Output the [x, y] coordinate of the center of the cell containing the given text.  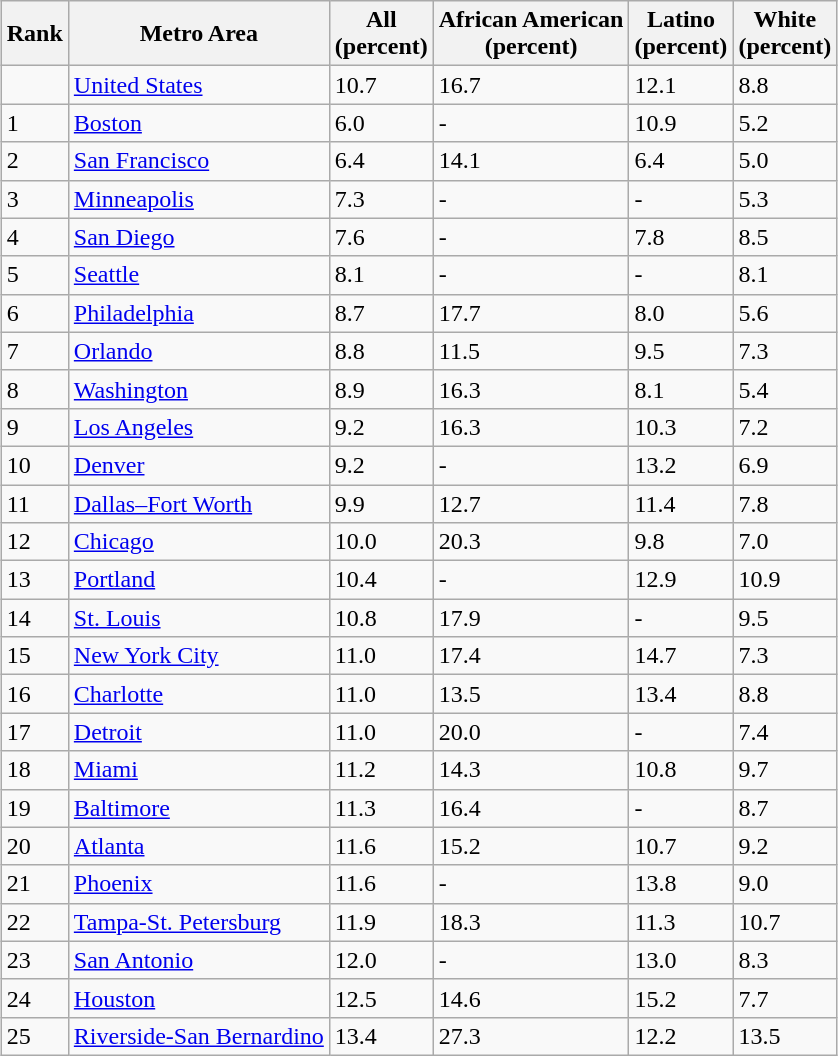
10.3 [681, 427]
Dallas–Fort Worth [198, 503]
9.9 [381, 503]
Charlotte [198, 694]
7.0 [785, 542]
10.4 [381, 580]
14.3 [531, 770]
11.5 [531, 351]
12.1 [681, 85]
13 [34, 580]
18.3 [531, 922]
27.3 [531, 1036]
Metro Area [198, 34]
1 [34, 123]
14.7 [681, 656]
11.4 [681, 503]
7.7 [785, 998]
9 [34, 427]
13.0 [681, 960]
14.1 [531, 161]
5.4 [785, 389]
Boston [198, 123]
Miami [198, 770]
12.2 [681, 1036]
12 [34, 542]
Portland [198, 580]
12.0 [381, 960]
Atlanta [198, 846]
8.3 [785, 960]
15 [34, 656]
Rank [34, 34]
5 [34, 275]
16 [34, 694]
White (percent) [785, 34]
Chicago [198, 542]
14 [34, 618]
20 [34, 846]
Philadelphia [198, 313]
16.7 [531, 85]
6.9 [785, 465]
United States [198, 85]
9.7 [785, 770]
9.0 [785, 884]
12.9 [681, 580]
New York City [198, 656]
10.0 [381, 542]
14.6 [531, 998]
All(percent) [381, 34]
11 [34, 503]
9.8 [681, 542]
7 [34, 351]
5.3 [785, 199]
11.2 [381, 770]
7.6 [381, 237]
3 [34, 199]
San Antonio [198, 960]
8.5 [785, 237]
Seattle [198, 275]
6.0 [381, 123]
St. Louis [198, 618]
12.7 [531, 503]
23 [34, 960]
13.2 [681, 465]
Orlando [198, 351]
17.9 [531, 618]
12.5 [381, 998]
20.0 [531, 732]
7.2 [785, 427]
17.4 [531, 656]
Denver [198, 465]
17 [34, 732]
8 [34, 389]
19 [34, 808]
13.8 [681, 884]
Baltimore [198, 808]
5.6 [785, 313]
20.3 [531, 542]
2 [34, 161]
4 [34, 237]
Minneapolis [198, 199]
Tampa-St. Petersburg [198, 922]
Houston [198, 998]
10 [34, 465]
8.0 [681, 313]
Detroit [198, 732]
Los Angeles [198, 427]
Washington [198, 389]
Riverside-San Bernardino [198, 1036]
21 [34, 884]
5.2 [785, 123]
11.9 [381, 922]
8.9 [381, 389]
Latino (percent) [681, 34]
San Francisco [198, 161]
African American (percent) [531, 34]
22 [34, 922]
25 [34, 1036]
6 [34, 313]
5.0 [785, 161]
17.7 [531, 313]
San Diego [198, 237]
16.4 [531, 808]
Phoenix [198, 884]
24 [34, 998]
7.4 [785, 732]
18 [34, 770]
